Extract the (X, Y) coordinate from the center of the cell holding the provided text.  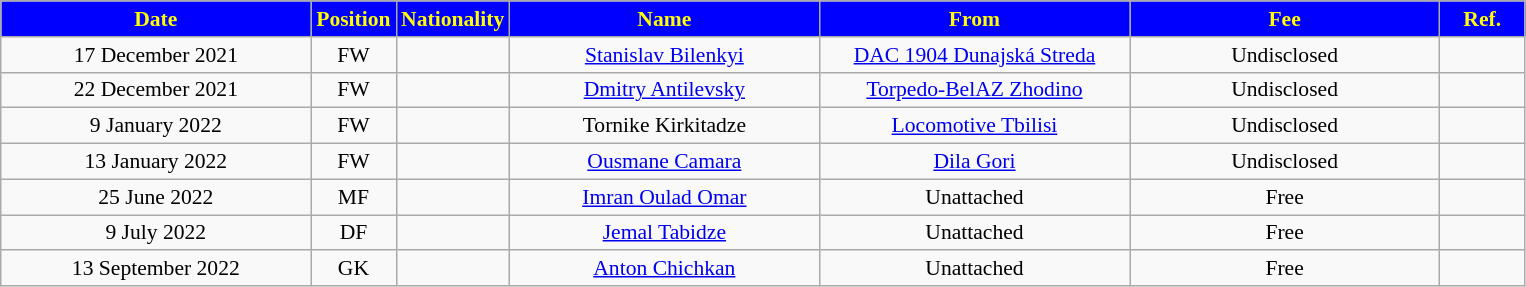
Dila Gori (974, 162)
22 December 2021 (156, 90)
DAC 1904 Dunajská Streda (974, 55)
Anton Chichkan (664, 269)
GK (354, 269)
13 January 2022 (156, 162)
17 December 2021 (156, 55)
Torpedo-BelAZ Zhodino (974, 90)
Imran Oulad Omar (664, 197)
Fee (1285, 19)
13 September 2022 (156, 269)
Nationality (452, 19)
Ousmane Camara (664, 162)
9 July 2022 (156, 233)
Date (156, 19)
25 June 2022 (156, 197)
From (974, 19)
Position (354, 19)
Stanislav Bilenkyi (664, 55)
DF (354, 233)
Jemal Tabidze (664, 233)
Name (664, 19)
Ref. (1482, 19)
MF (354, 197)
Locomotive Tbilisi (974, 126)
Dmitry Antilevsky (664, 90)
Tornike Kirkitadze (664, 126)
9 January 2022 (156, 126)
